Locate the cell with the specified text and output its (X, Y) center coordinate. 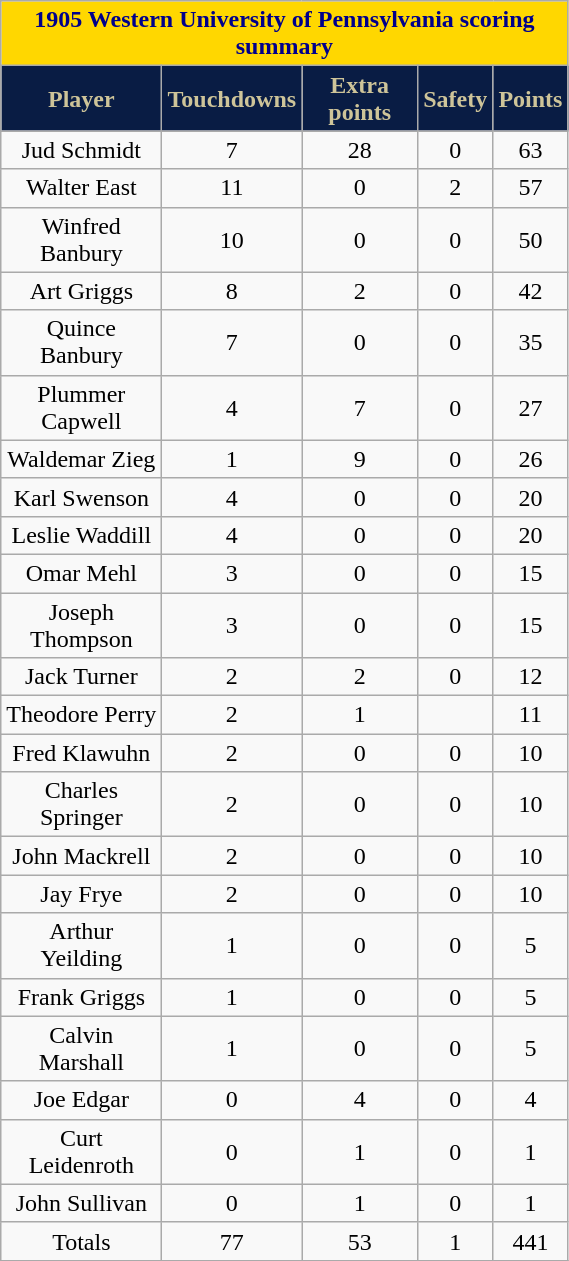
Points (530, 98)
Jud Schmidt (82, 150)
Fred Klawuhn (82, 753)
Curt Leidenroth (82, 1152)
Player (82, 98)
Winfred Banbury (82, 240)
John Mackrell (82, 856)
Totals (82, 1241)
53 (360, 1241)
Joseph Thompson (82, 624)
Art Griggs (82, 291)
Waldemar Zieg (82, 459)
Safety (456, 98)
42 (530, 291)
Jay Frye (82, 894)
Frank Griggs (82, 997)
8 (232, 291)
441 (530, 1241)
Quince Banbury (82, 342)
Extra points (360, 98)
35 (530, 342)
27 (530, 408)
Jack Turner (82, 677)
Arthur Yeilding (82, 946)
Touchdowns (232, 98)
63 (530, 150)
Theodore Perry (82, 715)
9 (360, 459)
28 (360, 150)
Walter East (82, 188)
Joe Edgar (82, 1100)
26 (530, 459)
1905 Western University of Pennsylvania scoring summary (284, 34)
77 (232, 1241)
50 (530, 240)
Omar Mehl (82, 573)
Calvin Marshall (82, 1048)
57 (530, 188)
John Sullivan (82, 1203)
Leslie Waddill (82, 535)
Charles Springer (82, 804)
Karl Swenson (82, 497)
Plummer Capwell (82, 408)
12 (530, 677)
